Return [x, y] of the center of cell containing provided text 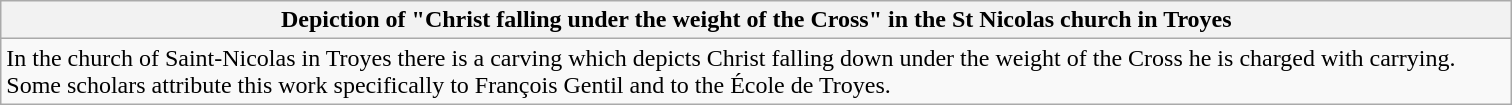
Depiction of "Christ falling under the weight of the Cross" in the St Nicolas church in Troyes [756, 20]
